Extract the (x, y) coordinate from the center of the cell holding the provided text.  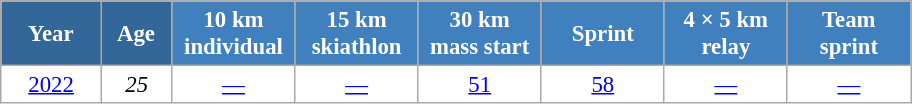
Year (52, 34)
51 (480, 85)
4 × 5 km relay (726, 34)
25 (136, 85)
30 km mass start (480, 34)
Sprint (602, 34)
58 (602, 85)
10 km individual (234, 34)
Team sprint (848, 34)
2022 (52, 85)
15 km skiathlon (356, 34)
Age (136, 34)
